Provide the [x, y] coordinate of the cell's center where the given text is located.  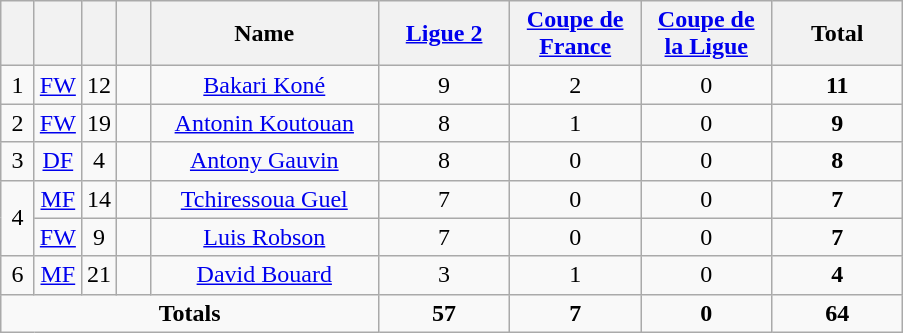
21 [98, 275]
19 [98, 123]
Coupe de France [576, 34]
Name [264, 34]
14 [98, 199]
12 [98, 85]
57 [444, 313]
Antonin Koutouan [264, 123]
DF [58, 161]
Luis Robson [264, 237]
Bakari Koné [264, 85]
6 [18, 275]
Antony Gauvin [264, 161]
11 [838, 85]
Ligue 2 [444, 34]
Coupe de la Ligue [706, 34]
Total [838, 34]
David Bouard [264, 275]
Totals [190, 313]
Tchiressoua Guel [264, 199]
64 [838, 313]
